Identify which cell holds the provided text, then report its [X, Y] central coordinate. 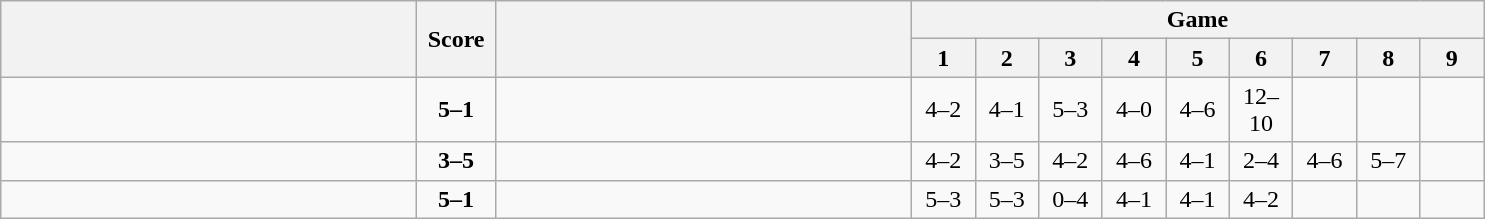
9 [1452, 58]
2 [1007, 58]
7 [1325, 58]
4–0 [1134, 110]
Game [1197, 20]
6 [1261, 58]
5–7 [1388, 161]
5 [1198, 58]
2–4 [1261, 161]
Score [456, 39]
1 [943, 58]
0–4 [1071, 199]
3 [1071, 58]
4 [1134, 58]
12–10 [1261, 110]
8 [1388, 58]
